Capture the cell that displays the provided text and extract its [X, Y] central coordinate. 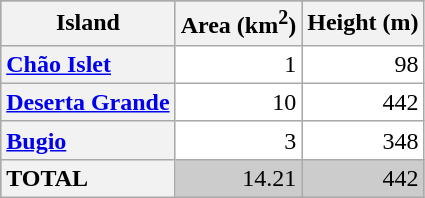
14.21 [238, 178]
10 [238, 102]
348 [363, 140]
1 [238, 64]
Height (m) [363, 24]
Bugio [88, 140]
98 [363, 64]
TOTAL [88, 178]
Deserta Grande [88, 102]
3 [238, 140]
Area (km2) [238, 24]
Island [88, 24]
Chão Islet [88, 64]
